Identify which cell holds the provided text, then report its (X, Y) central coordinate. 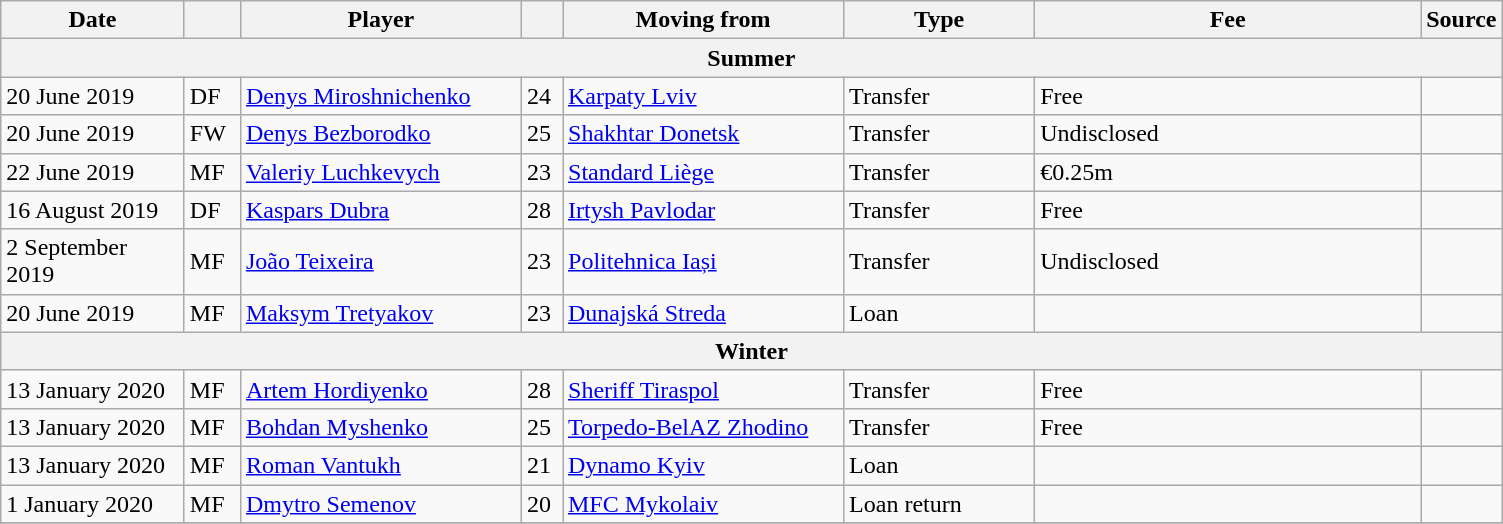
€0.25m (1228, 172)
Source (1462, 20)
FW (212, 134)
Valeriy Luchkevych (380, 172)
20 (542, 503)
Fee (1228, 20)
MFC Mykolaiv (702, 503)
16 August 2019 (93, 210)
Denys Bezborodko (380, 134)
Moving from (702, 20)
Summer (752, 58)
Sheriff Tiraspol (702, 389)
Player (380, 20)
Dmytro Semenov (380, 503)
Dynamo Kyiv (702, 465)
Torpedo-BelAZ Zhodino (702, 427)
Loan return (940, 503)
Politehnica Iași (702, 262)
21 (542, 465)
24 (542, 96)
Date (93, 20)
Shakhtar Donetsk (702, 134)
Bohdan Myshenko (380, 427)
Denys Miroshnichenko (380, 96)
Type (940, 20)
Artem Hordiyenko (380, 389)
Maksym Tretyakov (380, 313)
Winter (752, 351)
João Teixeira (380, 262)
Dunajská Streda (702, 313)
Kaspars Dubra (380, 210)
Karpaty Lviv (702, 96)
Standard Liège (702, 172)
2 September 2019 (93, 262)
22 June 2019 (93, 172)
1 January 2020 (93, 503)
Irtysh Pavlodar (702, 210)
Roman Vantukh (380, 465)
